Scan for the cell matching the given text and deliver its [x, y] coordinate at center. 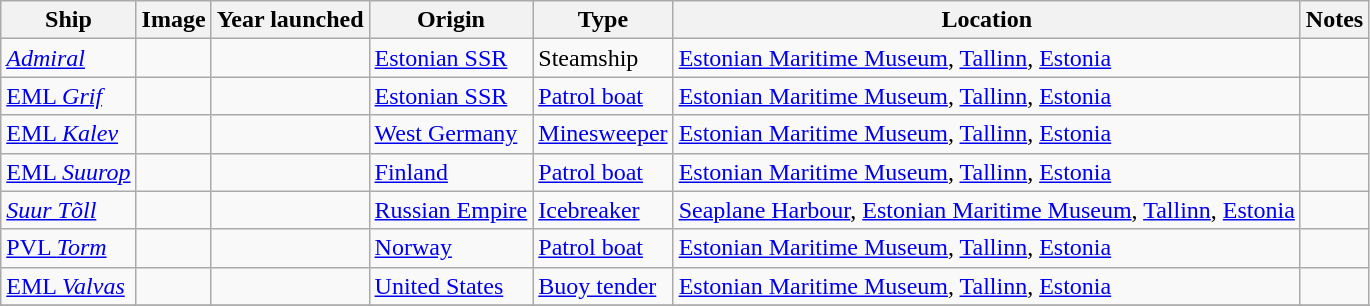
EML Valvas [68, 286]
Image [174, 20]
Russian Empire [451, 210]
Finland [451, 172]
Ship [68, 20]
Suur Tõll [68, 210]
Seaplane Harbour, Estonian Maritime Museum, Tallinn, Estonia [986, 210]
Type [603, 20]
Icebreaker [603, 210]
Minesweeper [603, 134]
Origin [451, 20]
PVL Torm [68, 248]
Location [986, 20]
Admiral [68, 58]
EML Kalev [68, 134]
Buoy tender [603, 286]
West Germany [451, 134]
Norway [451, 248]
EML Suurop [68, 172]
EML Grif [68, 96]
Steamship [603, 58]
Year launched [290, 20]
United States [451, 286]
Notes [1334, 20]
